From the cell containing the given text, extract its center point as (x, y) coordinate. 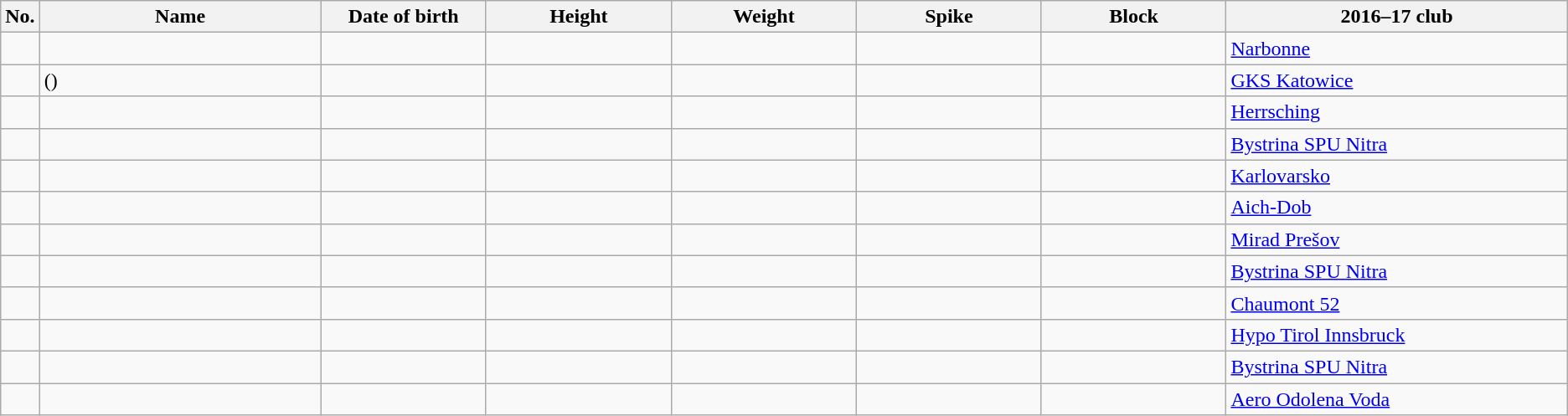
Height (578, 17)
Hypo Tirol Innsbruck (1397, 335)
Date of birth (404, 17)
GKS Katowice (1397, 80)
Herrsching (1397, 112)
Weight (764, 17)
() (180, 80)
Chaumont 52 (1397, 303)
Aero Odolena Voda (1397, 399)
Spike (950, 17)
Name (180, 17)
No. (20, 17)
Karlovarsko (1397, 176)
Block (1134, 17)
Aich-Dob (1397, 208)
Narbonne (1397, 49)
Mirad Prešov (1397, 239)
2016–17 club (1397, 17)
